Return the [x, y] coordinate for the center point of the cell that contains the specified text.  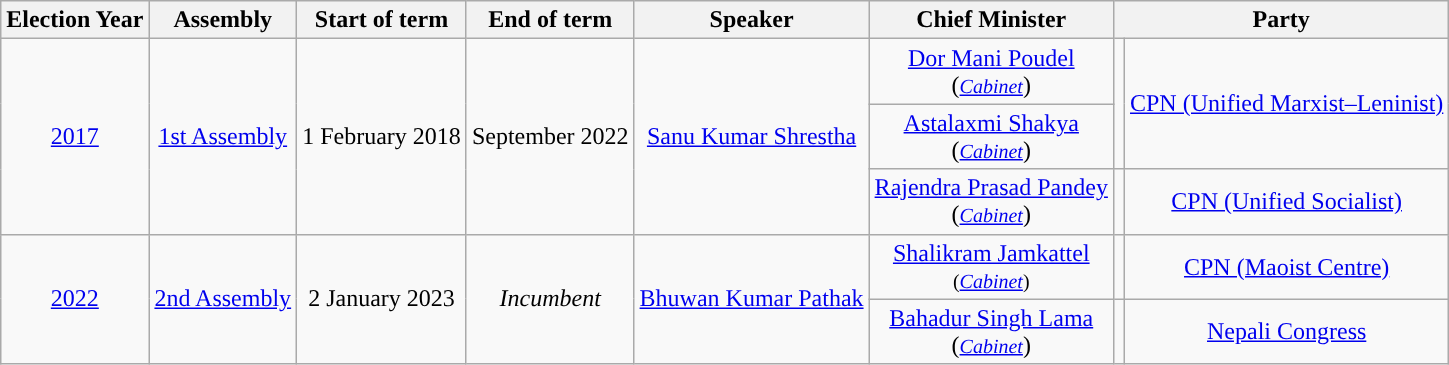
Astalaxmi Shakya(Cabinet) [991, 136]
1st Assembly [223, 136]
Assembly [223, 20]
Election Year [75, 20]
Dor Mani Poudel(Cabinet) [991, 72]
Start of term [382, 20]
Chief Minister [991, 20]
Sanu Kumar Shrestha [752, 136]
1 February 2018 [382, 136]
CPN (Unified Socialist) [1286, 202]
Bhuwan Kumar Pathak [752, 299]
Rajendra Prasad Pandey(Cabinet) [991, 202]
Party [1280, 20]
End of term [550, 20]
Shalikram Jamkattel(Cabinet) [991, 266]
CPN (Unified Marxist–Leninist) [1286, 104]
Speaker [752, 20]
Bahadur Singh Lama(Cabinet) [991, 332]
2 January 2023 [382, 299]
Nepali Congress [1286, 332]
2nd Assembly [223, 299]
Incumbent [550, 299]
CPN (Maoist Centre) [1286, 266]
2022 [75, 299]
2017 [75, 136]
September 2022 [550, 136]
